From the cell containing the given text, extract its center point as [x, y] coordinate. 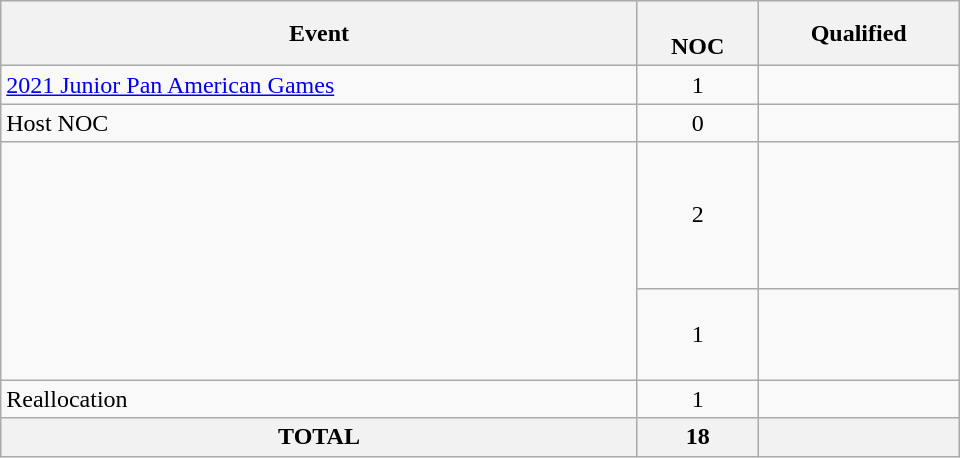
0 [698, 123]
Host NOC [319, 123]
Qualified [858, 34]
18 [698, 437]
TOTAL [319, 437]
Reallocation [319, 399]
NOC [698, 34]
2 [698, 215]
Event [319, 34]
2021 Junior Pan American Games [319, 85]
